Output the [x, y] coordinate of the center of the cell containing the given text.  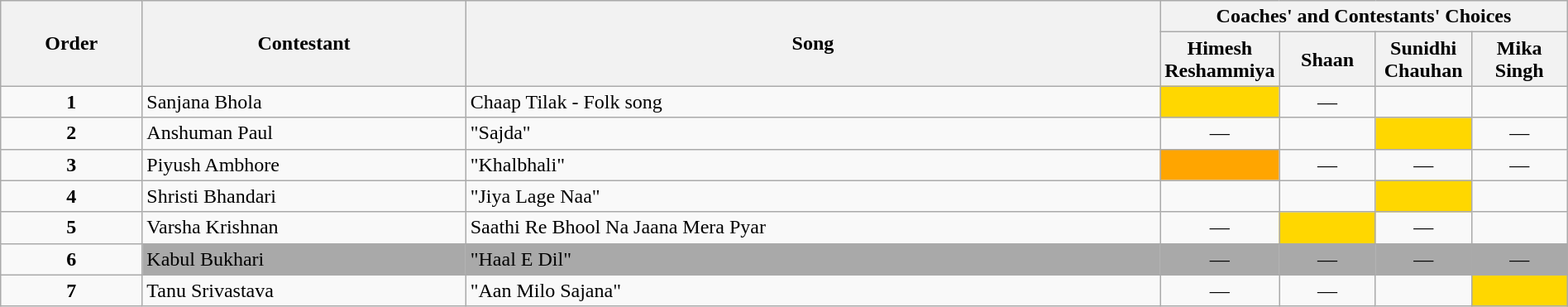
Tanu Srivastava [304, 290]
"Haal E Dil" [812, 259]
Contestant [304, 43]
Order [71, 43]
Himesh Reshammiya [1220, 60]
Varsha Krishnan [304, 228]
4 [71, 196]
Mika Singh [1519, 60]
2 [71, 133]
Sunidhi Chauhan [1423, 60]
"Jiya Lage Naa" [812, 196]
5 [71, 228]
Song [812, 43]
7 [71, 290]
3 [71, 165]
"Khalbhali" [812, 165]
Kabul Bukhari [304, 259]
6 [71, 259]
Saathi Re Bhool Na Jaana Mera Pyar [812, 228]
1 [71, 102]
"Aan Milo Sajana" [812, 290]
Sanjana Bhola [304, 102]
Shristi Bhandari [304, 196]
Chaap Tilak - Folk song [812, 102]
Piyush Ambhore [304, 165]
Shaan [1327, 60]
Anshuman Paul [304, 133]
"Sajda" [812, 133]
Coaches' and Contestants' Choices [1365, 17]
